Pinpoint the cell where the given text exists, returning its [X, Y] midpoint coordinate. 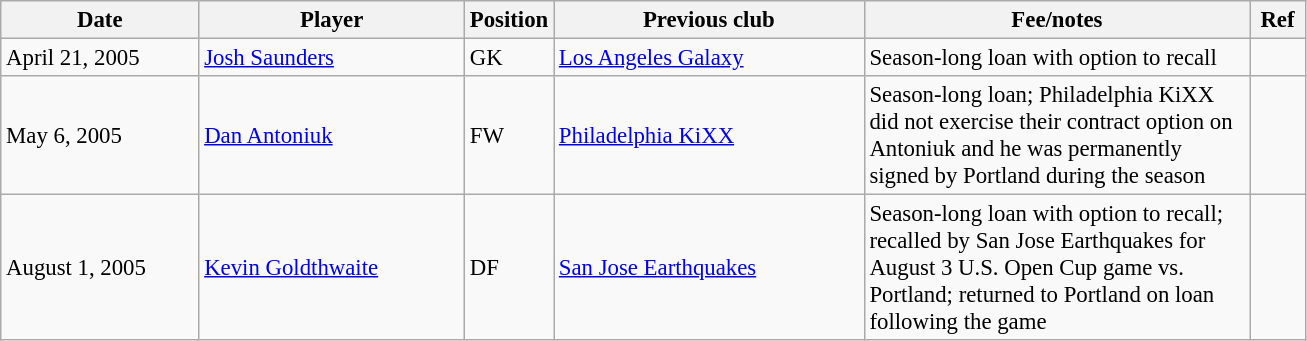
GK [508, 58]
Date [100, 20]
Ref [1278, 20]
April 21, 2005 [100, 58]
Dan Antoniuk [332, 136]
FW [508, 136]
Josh Saunders [332, 58]
San Jose Earthquakes [710, 268]
Kevin Goldthwaite [332, 268]
Player [332, 20]
Philadelphia KiXX [710, 136]
DF [508, 268]
Previous club [710, 20]
Season-long loan with option to recall [1057, 58]
August 1, 2005 [100, 268]
Fee/notes [1057, 20]
Position [508, 20]
Los Angeles Galaxy [710, 58]
Season-long loan; Philadelphia KiXX did not exercise their contract option on Antoniuk and he was permanently signed by Portland during the season [1057, 136]
May 6, 2005 [100, 136]
